Provide the (x, y) coordinate of the cell's center where the given text is located.  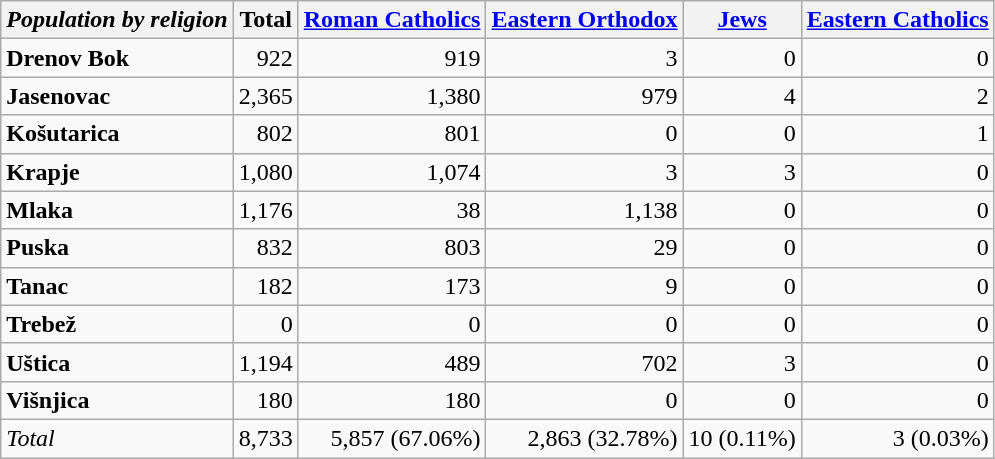
1 (898, 134)
29 (584, 248)
Puska (117, 248)
1,176 (266, 210)
832 (266, 248)
5,857 (67.06%) (392, 438)
919 (392, 58)
3 (0.03%) (898, 438)
38 (392, 210)
Eastern Orthodox (584, 20)
Jasenovac (117, 96)
Roman Catholics (392, 20)
4 (742, 96)
Tanac (117, 286)
802 (266, 134)
1,380 (392, 96)
979 (584, 96)
1,074 (392, 172)
10 (0.11%) (742, 438)
922 (266, 58)
182 (266, 286)
489 (392, 362)
1,080 (266, 172)
2,365 (266, 96)
801 (392, 134)
Mlaka (117, 210)
2 (898, 96)
2,863 (32.78%) (584, 438)
1,138 (584, 210)
1,194 (266, 362)
702 (584, 362)
Jews (742, 20)
Eastern Catholics (898, 20)
Drenov Bok (117, 58)
803 (392, 248)
173 (392, 286)
9 (584, 286)
Uštica (117, 362)
8,733 (266, 438)
Krapje (117, 172)
Population by religion (117, 20)
Višnjica (117, 400)
Trebež (117, 324)
Košutarica (117, 134)
